Identify which cell holds the provided text, then report its [x, y] central coordinate. 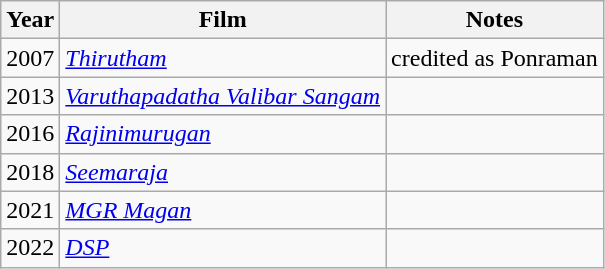
Varuthapadatha Valibar Sangam [223, 96]
DSP [223, 248]
2021 [30, 210]
MGR Magan [223, 210]
Notes [495, 20]
Thirutham [223, 58]
2016 [30, 134]
2022 [30, 248]
Seemaraja [223, 172]
2018 [30, 172]
credited as Ponraman [495, 58]
Year [30, 20]
Rajinimurugan [223, 134]
2013 [30, 96]
2007 [30, 58]
Film [223, 20]
